Extract the (x, y) coordinate from the center of the cell holding the provided text.  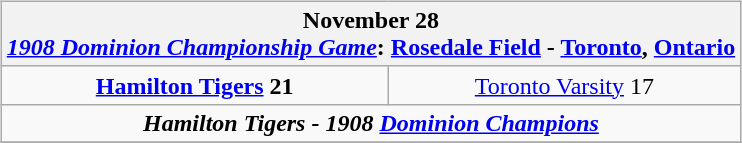
Toronto Varsity 17 (564, 85)
November 281908 Dominion Championship Game: Rosedale Field - Toronto, Ontario (370, 34)
Hamilton Tigers 21 (194, 85)
Hamilton Tigers - 1908 Dominion Champions (370, 123)
